Determine the [x, y] coordinate at the center of the cell enclosing the given text.  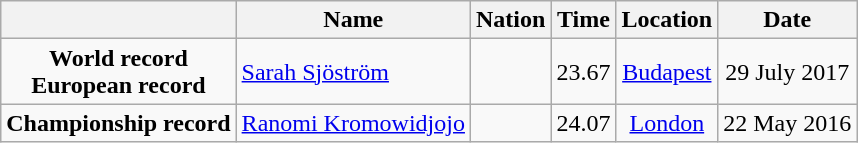
29 July 2017 [788, 72]
Name [353, 20]
World recordEuropean record [118, 72]
Ranomi Kromowidjojo [353, 123]
Date [788, 20]
Championship record [118, 123]
Time [584, 20]
23.67 [584, 72]
24.07 [584, 123]
Location [667, 20]
22 May 2016 [788, 123]
Sarah Sjöström [353, 72]
Nation [510, 20]
Budapest [667, 72]
London [667, 123]
